Extract the [X, Y] coordinate from the center of the cell holding the provided text.  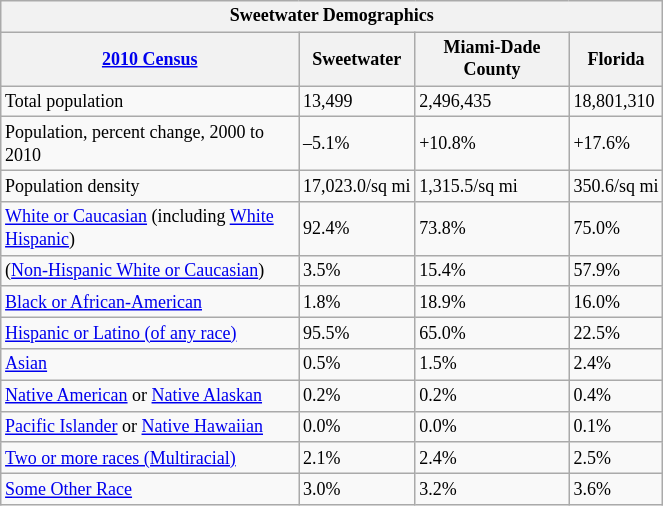
65.0% [492, 334]
3.6% [616, 488]
Pacific Islander or Native Hawaiian [150, 426]
0.1% [616, 426]
15.4% [492, 270]
White or Caucasian (including White Hispanic) [150, 229]
Florida [616, 59]
2,496,435 [492, 102]
Hispanic or Latino (of any race) [150, 334]
13,499 [357, 102]
75.0% [616, 229]
2010 Census [150, 59]
18,801,310 [616, 102]
Asian [150, 364]
73.8% [492, 229]
+17.6% [616, 144]
Miami-Dade County [492, 59]
3.2% [492, 488]
3.5% [357, 270]
1,315.5/sq mi [492, 186]
92.4% [357, 229]
(Non-Hispanic White or Caucasian) [150, 270]
57.9% [616, 270]
Some Other Race [150, 488]
18.9% [492, 302]
1.5% [492, 364]
Population, percent change, 2000 to 2010 [150, 144]
Two or more races (Multiracial) [150, 458]
Black or African-American [150, 302]
Native American or Native Alaskan [150, 396]
22.5% [616, 334]
Sweetwater Demographics [332, 16]
–5.1% [357, 144]
3.0% [357, 488]
350.6/sq mi [616, 186]
0.5% [357, 364]
17,023.0/sq mi [357, 186]
2.1% [357, 458]
Total population [150, 102]
Population density [150, 186]
+10.8% [492, 144]
2.5% [616, 458]
Sweetwater [357, 59]
95.5% [357, 334]
1.8% [357, 302]
0.4% [616, 396]
16.0% [616, 302]
